Identify which cell holds the provided text, then report its (X, Y) central coordinate. 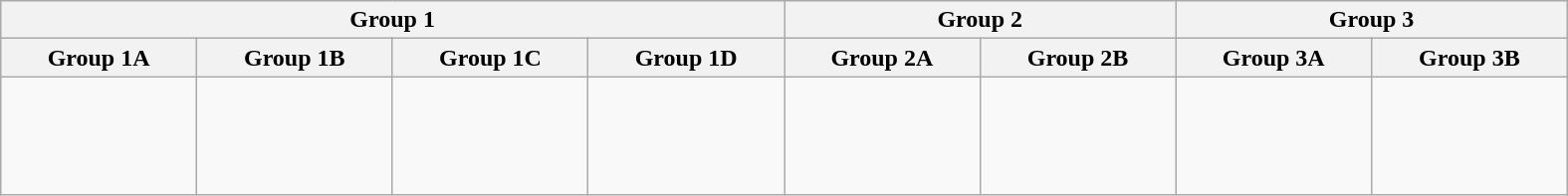
Group 1A (100, 58)
Group 3A (1274, 58)
Group 2 (980, 20)
Group 1D (687, 58)
Group 1B (295, 58)
Group 2A (882, 58)
Group 1C (490, 58)
Group 2B (1077, 58)
Group 3 (1372, 20)
Group 1 (392, 20)
Group 3B (1469, 58)
